Find where the given text appears and provide that cell's center as [X, Y] coordinate. 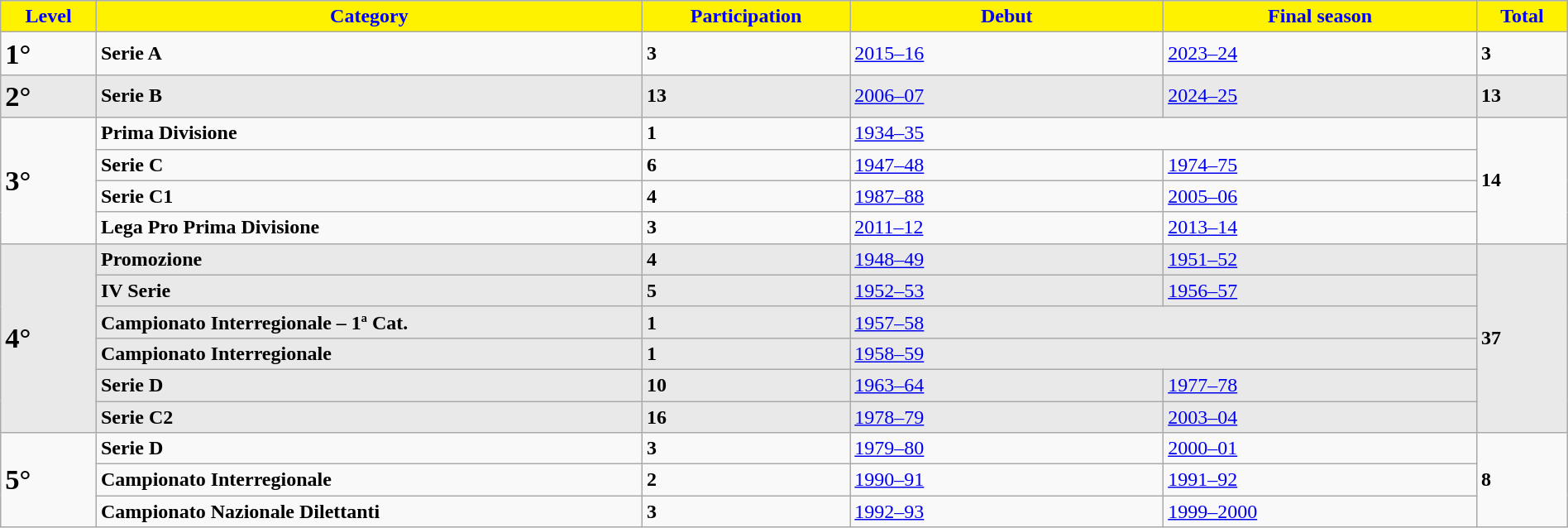
Serie A [369, 54]
1987–88 [1007, 196]
2015–16 [1007, 54]
2006–07 [1007, 96]
Serie C [369, 165]
2003–04 [1320, 416]
2013–14 [1320, 228]
1992–93 [1007, 511]
1952–53 [1007, 290]
5 [746, 290]
Participation [746, 17]
1963–64 [1007, 385]
Serie C2 [369, 416]
1957–58 [1164, 322]
2011–12 [1007, 228]
Lega Pro Prima Divisione [369, 228]
1° [49, 54]
Category [369, 17]
14 [1523, 180]
2 [746, 480]
2° [49, 96]
1947–48 [1007, 165]
1934–35 [1164, 133]
1979–80 [1007, 449]
2000–01 [1320, 449]
1958–59 [1164, 353]
1951–52 [1320, 259]
8 [1523, 480]
10 [746, 385]
4° [49, 338]
1974–75 [1320, 165]
Promozione [369, 259]
Campionato Interregionale – 1ª Cat. [369, 322]
1977–78 [1320, 385]
Level [49, 17]
2005–06 [1320, 196]
1990–91 [1007, 480]
1978–79 [1007, 416]
Serie C1 [369, 196]
1956–57 [1320, 290]
6 [746, 165]
5° [49, 480]
1999–2000 [1320, 511]
37 [1523, 338]
Total [1523, 17]
16 [746, 416]
1991–92 [1320, 480]
Final season [1320, 17]
3° [49, 180]
2024–25 [1320, 96]
2023–24 [1320, 54]
Prima Divisione [369, 133]
Campionato Nazionale Dilettanti [369, 511]
IV Serie [369, 290]
Serie B [369, 96]
Debut [1007, 17]
1948–49 [1007, 259]
